Find where the given text appears and provide that cell's center as [X, Y] coordinate. 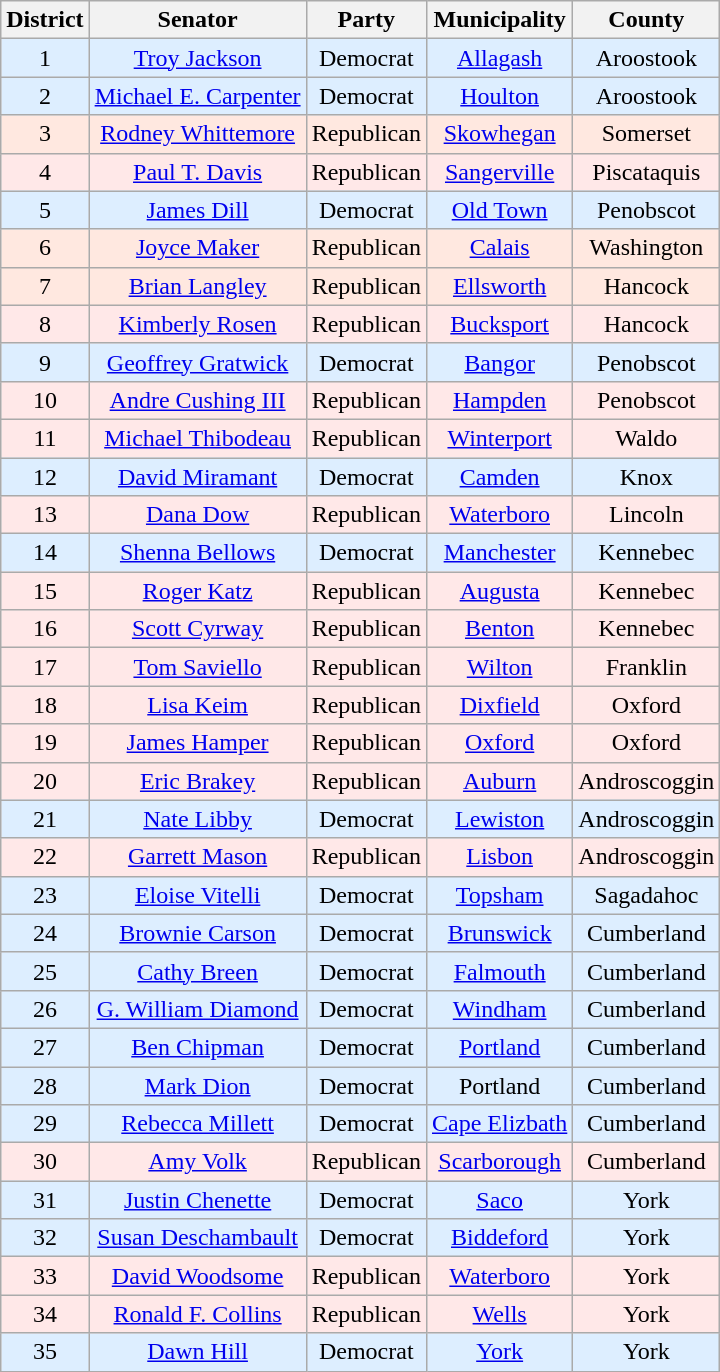
James Hamper [198, 743]
17 [45, 667]
Saco [499, 1200]
Piscataquis [646, 172]
Susan Deschambault [198, 1238]
Auburn [499, 781]
Dixfield [499, 705]
Biddeford [499, 1238]
Cathy Breen [198, 971]
19 [45, 743]
Somerset [646, 134]
33 [45, 1276]
Municipality [499, 20]
Paul T. Davis [198, 172]
Calais [499, 248]
Rebecca Millett [198, 1124]
32 [45, 1238]
35 [45, 1352]
29 [45, 1124]
Justin Chenette [198, 1200]
28 [45, 1085]
14 [45, 553]
Windham [499, 1009]
Joyce Maker [198, 248]
Brian Langley [198, 286]
Augusta [499, 591]
Roger Katz [198, 591]
Cape Elizbath [499, 1124]
Dana Dow [198, 515]
Benton [499, 629]
21 [45, 819]
24 [45, 933]
Franklin [646, 667]
Ben Chipman [198, 1047]
13 [45, 515]
Mark Dion [198, 1085]
Shenna Bellows [198, 553]
Michael Thibodeau [198, 438]
Bangor [499, 362]
Winterport [499, 438]
Washington [646, 248]
Lewiston [499, 819]
Camden [499, 477]
Troy Jackson [198, 58]
Bucksport [499, 324]
23 [45, 895]
Topsham [499, 895]
Michael E. Carpenter [198, 96]
7 [45, 286]
Sangerville [499, 172]
Allagash [499, 58]
26 [45, 1009]
Eric Brakey [198, 781]
Senator [198, 20]
Houlton [499, 96]
Andre Cushing III [198, 400]
11 [45, 438]
Wilton [499, 667]
12 [45, 477]
Brunswick [499, 933]
18 [45, 705]
Old Town [499, 210]
8 [45, 324]
31 [45, 1200]
Amy Volk [198, 1162]
25 [45, 971]
Manchester [499, 553]
22 [45, 857]
16 [45, 629]
Garrett Mason [198, 857]
Eloise Vitelli [198, 895]
30 [45, 1162]
Lincoln [646, 515]
9 [45, 362]
Knox [646, 477]
Nate Libby [198, 819]
5 [45, 210]
15 [45, 591]
Dawn Hill [198, 1352]
Party [366, 20]
Sagadahoc [646, 895]
David Miramant [198, 477]
Skowhegan [499, 134]
6 [45, 248]
4 [45, 172]
Kimberly Rosen [198, 324]
Lisa Keim [198, 705]
2 [45, 96]
G. William Diamond [198, 1009]
Waldo [646, 438]
Rodney Whittemore [198, 134]
Tom Saviello [198, 667]
Scarborough [499, 1162]
10 [45, 400]
David Woodsome [198, 1276]
Falmouth [499, 971]
27 [45, 1047]
Wells [499, 1314]
3 [45, 134]
34 [45, 1314]
James Dill [198, 210]
Lisbon [499, 857]
Hampden [499, 400]
District [45, 20]
20 [45, 781]
Ronald F. Collins [198, 1314]
Geoffrey Gratwick [198, 362]
Ellsworth [499, 286]
Scott Cyrway [198, 629]
Brownie Carson [198, 933]
1 [45, 58]
County [646, 20]
